Identify which cell holds the provided text, then report its (x, y) central coordinate. 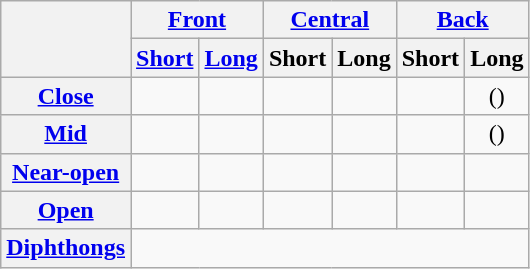
Open (66, 210)
Mid (66, 134)
Close (66, 96)
Front (198, 20)
Near-open (66, 172)
Back (462, 20)
Central (330, 20)
Diphthongs (66, 248)
